Search for the cell housing the specified text and yield its (x, y) center coordinate. 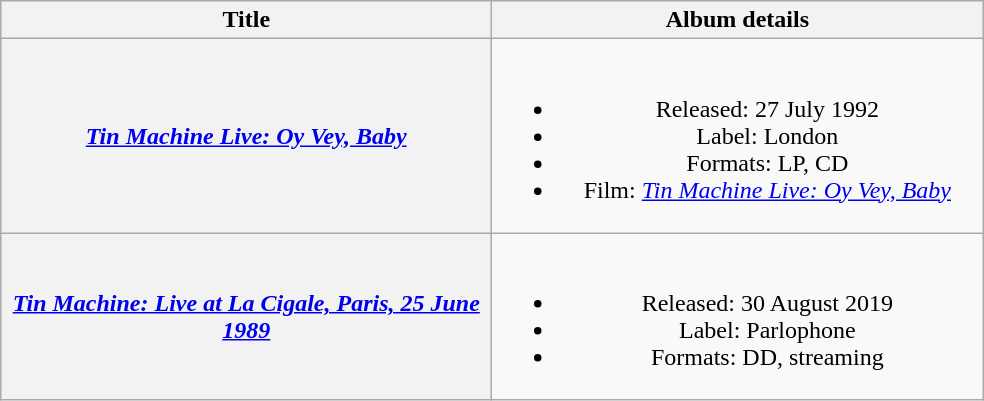
Album details (738, 20)
Tin Machine: Live at La Cigale, Paris, 25 June 1989 (246, 316)
Released: 27 July 1992Label: LondonFormats: LP, CDFilm: Tin Machine Live: Oy Vey, Baby (738, 136)
Title (246, 20)
Released: 30 August 2019Label: ParlophoneFormats: DD, streaming (738, 316)
Tin Machine Live: Oy Vey, Baby (246, 136)
